From the cell containing the given text, extract its center point as [X, Y] coordinate. 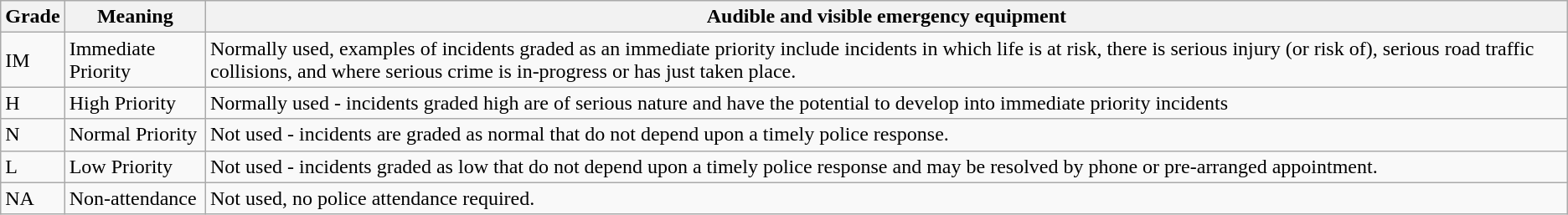
Not used - incidents are graded as normal that do not depend upon a timely police response. [887, 135]
Immediate Priority [135, 60]
Audible and visible emergency equipment [887, 17]
Meaning [135, 17]
L [33, 166]
H [33, 103]
Normal Priority [135, 135]
Not used - incidents graded as low that do not depend upon a timely police response and may be resolved by phone or pre-arranged appointment. [887, 166]
NA [33, 198]
Normally used - incidents graded high are of serious nature and have the potential to develop into immediate priority incidents [887, 103]
N [33, 135]
Non-attendance [135, 198]
Not used, no police attendance required. [887, 198]
Low Priority [135, 166]
IM [33, 60]
Grade [33, 17]
High Priority [135, 103]
